Provide the (x, y) coordinate of the cell's center where the given text is located.  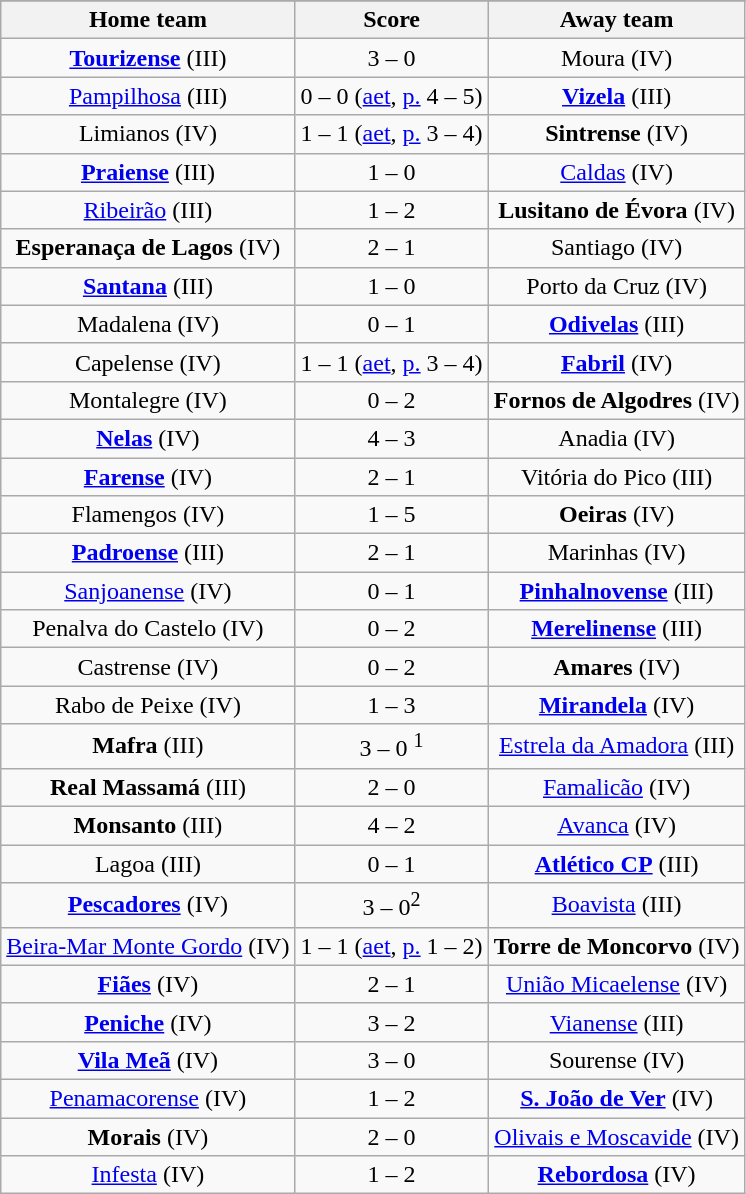
Santiago (IV) (616, 248)
Atlético CP (III) (616, 864)
Montalegre (IV) (148, 400)
1 – 1 (aet, p. 1 – 2) (392, 946)
Praiense (III) (148, 172)
Estrela da Amadora (III) (616, 746)
3 – 2 (392, 1022)
Score (392, 20)
Fabril (IV) (616, 362)
Vila Meã (IV) (148, 1060)
Lagoa (III) (148, 864)
Fornos de Algodres (IV) (616, 400)
Home team (148, 20)
4 – 2 (392, 826)
Flamengos (IV) (148, 515)
Amares (IV) (616, 667)
Lusitano de Évora (IV) (616, 210)
Vizela (III) (616, 96)
União Micaelense (IV) (616, 984)
Olivais e Moscavide (IV) (616, 1137)
0 – 0 (aet, p. 4 – 5) (392, 96)
1 – 3 (392, 705)
S. João de Ver (IV) (616, 1098)
Esperanaça de Lagos (IV) (148, 248)
Porto da Cruz (IV) (616, 286)
Anadia (IV) (616, 438)
Ribeirão (III) (148, 210)
Tourizense (III) (148, 58)
Peniche (IV) (148, 1022)
Pinhalnovense (III) (616, 591)
3 – 02 (392, 906)
Merelinense (III) (616, 629)
3 – 0 1 (392, 746)
Santana (III) (148, 286)
Avanca (IV) (616, 826)
Beira-Mar Monte Gordo (IV) (148, 946)
Penalva do Castelo (IV) (148, 629)
Sanjoanense (IV) (148, 591)
1 – 5 (392, 515)
Mirandela (IV) (616, 705)
Penamacorense (IV) (148, 1098)
Vitória do Pico (III) (616, 477)
Boavista (III) (616, 906)
Capelense (IV) (148, 362)
Oeiras (IV) (616, 515)
Pescadores (IV) (148, 906)
Morais (IV) (148, 1137)
Mafra (III) (148, 746)
Sourense (IV) (616, 1060)
Torre de Moncorvo (IV) (616, 946)
Sintrense (IV) (616, 134)
Infesta (IV) (148, 1175)
Real Massamá (III) (148, 787)
Moura (IV) (616, 58)
4 – 3 (392, 438)
Castrense (IV) (148, 667)
Away team (616, 20)
Monsanto (III) (148, 826)
Vianense (III) (616, 1022)
Caldas (IV) (616, 172)
Fiães (IV) (148, 984)
Odivelas (III) (616, 324)
Famalicão (IV) (616, 787)
Padroense (III) (148, 553)
Rebordosa (IV) (616, 1175)
Farense (IV) (148, 477)
Marinhas (IV) (616, 553)
Pampilhosa (III) (148, 96)
Madalena (IV) (148, 324)
Limianos (IV) (148, 134)
Rabo de Peixe (IV) (148, 705)
Nelas (IV) (148, 438)
